Return (x, y) of the center of cell containing provided text 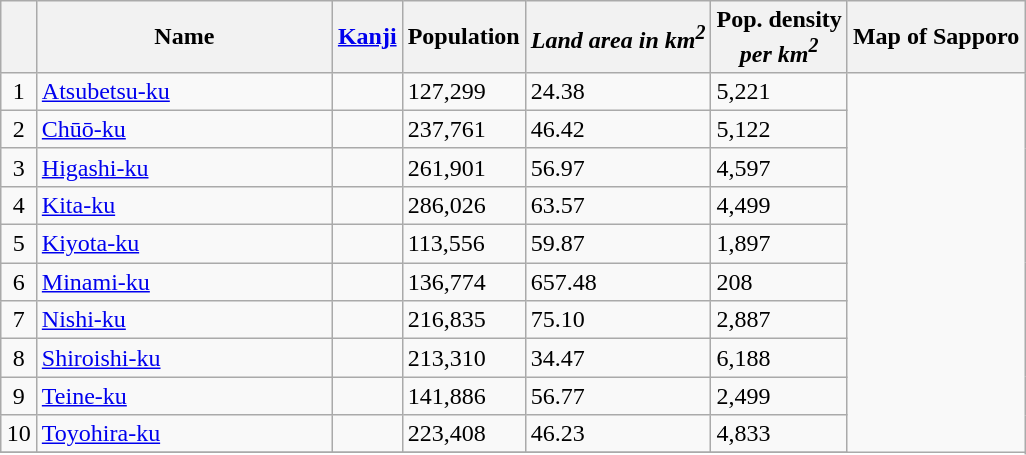
2,887 (779, 320)
Higashi-ku (184, 167)
46.42 (618, 129)
Toyohira-ku (184, 434)
2,499 (779, 396)
Minami-ku (184, 282)
75.10 (618, 320)
56.97 (618, 167)
1 (18, 91)
261,901 (464, 167)
1,897 (779, 244)
4,597 (779, 167)
6,188 (779, 358)
Population (464, 37)
4 (18, 205)
Kiyota-ku (184, 244)
657.48 (618, 282)
59.87 (618, 244)
Nishi-ku (184, 320)
6 (18, 282)
2 (18, 129)
223,408 (464, 434)
Atsubetsu-ku (184, 91)
136,774 (464, 282)
7 (18, 320)
Kanji (367, 37)
34.47 (618, 358)
10 (18, 434)
213,310 (464, 358)
46.23 (618, 434)
216,835 (464, 320)
208 (779, 282)
127,299 (464, 91)
9 (18, 396)
4,833 (779, 434)
Chūō-ku (184, 129)
63.57 (618, 205)
24.38 (618, 91)
3 (18, 167)
Map of Sapporo (936, 37)
56.77 (618, 396)
141,886 (464, 396)
4,499 (779, 205)
Pop. densityper km2 (779, 37)
Kita-ku (184, 205)
286,026 (464, 205)
Teine-ku (184, 396)
Land area in km2 (618, 37)
5,122 (779, 129)
5 (18, 244)
113,556 (464, 244)
237,761 (464, 129)
8 (18, 358)
5,221 (779, 91)
Name (184, 37)
Shiroishi-ku (184, 358)
